From the cell containing the given text, extract its center point as (X, Y) coordinate. 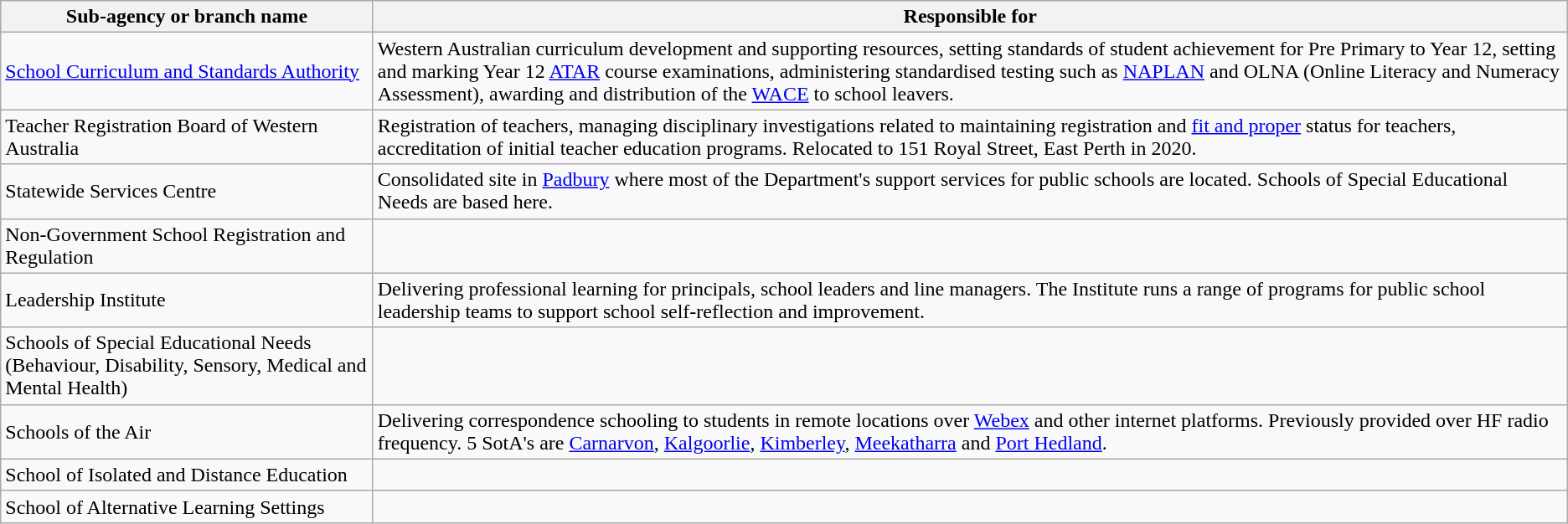
Non-Government School Registration and Regulation (187, 246)
Sub-agency or branch name (187, 17)
Leadership Institute (187, 300)
School Curriculum and Standards Authority (187, 71)
Teacher Registration Board of Western Australia (187, 137)
School of Alternative Learning Settings (187, 506)
School of Isolated and Distance Education (187, 475)
Statewide Services Centre (187, 191)
Schools of the Air (187, 432)
Schools of Special Educational Needs (Behaviour, Disability, Sensory, Medical and Mental Health) (187, 366)
Responsible for (970, 17)
